Locate the cell with the specified text and output its (X, Y) center coordinate. 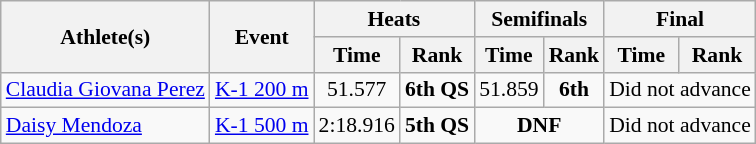
Athlete(s) (106, 36)
K-1 500 m (262, 126)
DNF (539, 126)
Claudia Giovana Perez (106, 90)
6th (574, 90)
Event (262, 36)
Daisy Mendoza (106, 126)
6th QS (437, 90)
Final (680, 19)
51.859 (508, 90)
5th QS (437, 126)
Semifinals (539, 19)
Heats (394, 19)
2:18.916 (357, 126)
K-1 200 m (262, 90)
51.577 (357, 90)
